Return the [x, y] coordinate for the center point of the cell that contains the specified text.  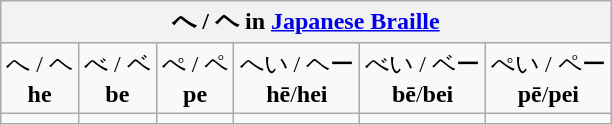
べい / ベー bē/bei [423, 78]
へい / ヘー hē/hei [297, 78]
へ / ヘ in Japanese Braille [306, 22]
ぺい / ペー pē/pei [548, 78]
べ / ベ be [117, 78]
ぺ / ペ pe [195, 78]
へ / ヘ he [40, 78]
